Capture the cell that displays the provided text and extract its (x, y) central coordinate. 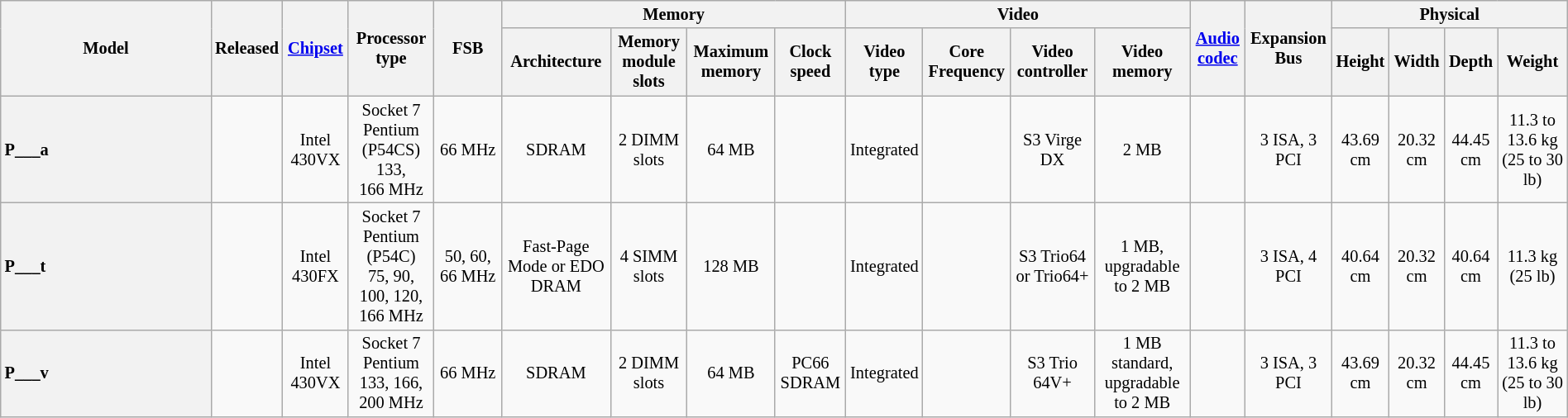
Architecture (557, 62)
Height (1360, 62)
Audio codec (1217, 48)
128 MB (731, 266)
Depth (1470, 62)
Memory (674, 14)
Processor type (391, 48)
Expansion Bus (1288, 48)
Video controller (1053, 62)
Chipset (316, 48)
4 SIMM slots (648, 266)
Weight (1532, 62)
P___t (106, 266)
1 MB standard, upgradable to 2 MB (1141, 373)
Video (1018, 14)
50, 60, 66 MHz (468, 266)
FSB (468, 48)
P___v (106, 373)
Width (1417, 62)
P___a (106, 150)
Intel 430FX (316, 266)
Socket 7Pentium (P54CS)133, 166 MHz (391, 150)
Fast-Page Mode or EDO DRAM (557, 266)
S3 Trio64 or Trio64+ (1053, 266)
Physical (1449, 14)
Core Frequency (967, 62)
Memory module slots (648, 62)
11.3 kg (25 lb) (1532, 266)
Maximum memory (731, 62)
1 MB, upgradable to 2 MB (1141, 266)
Model (106, 48)
3 ISA, 4 PCI (1288, 266)
2 MB (1141, 150)
Clock speed (810, 62)
S3 Virge DX (1053, 150)
Released (246, 48)
Video type (885, 62)
Socket 7Pentium (P54C)75, 90, 100, 120, 166 MHz (391, 266)
Video memory (1141, 62)
PC66 SDRAM (810, 373)
Socket 7Pentium133, 166, 200 MHz (391, 373)
S3 Trio 64V+ (1053, 373)
